Detect which cell encompasses the target text, then output its (X, Y) center coordinate. 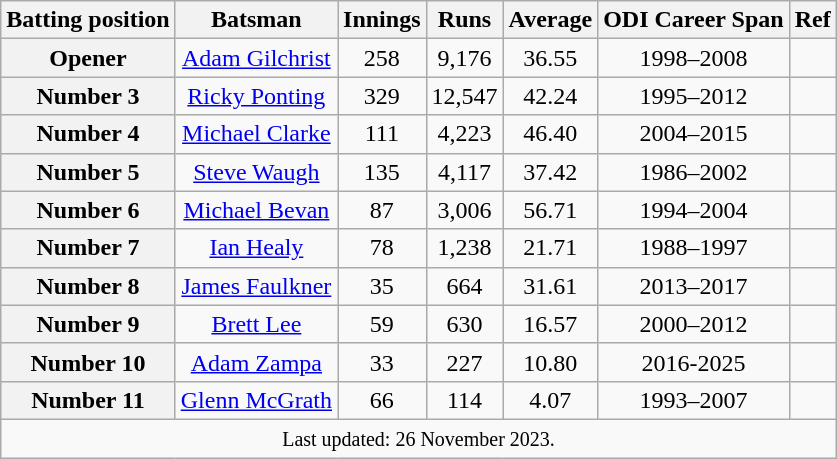
1994–2004 (694, 210)
664 (464, 286)
Average (550, 20)
2004–2015 (694, 134)
46.40 (550, 134)
Number 10 (88, 362)
227 (464, 362)
56.71 (550, 210)
258 (382, 58)
Number 8 (88, 286)
31.61 (550, 286)
Ian Healy (256, 248)
Number 3 (88, 96)
2000–2012 (694, 324)
1988–1997 (694, 248)
12,547 (464, 96)
1995–2012 (694, 96)
Adam Gilchrist (256, 58)
329 (382, 96)
9,176 (464, 58)
James Faulkner (256, 286)
Michael Bevan (256, 210)
1998–2008 (694, 58)
87 (382, 210)
Innings (382, 20)
114 (464, 400)
Adam Zampa (256, 362)
21.71 (550, 248)
Number 11 (88, 400)
Runs (464, 20)
Number 5 (88, 172)
Number 4 (88, 134)
Glenn McGrath (256, 400)
37.42 (550, 172)
135 (382, 172)
1986–2002 (694, 172)
Brett Lee (256, 324)
Ref (812, 20)
10.80 (550, 362)
Batsman (256, 20)
35 (382, 286)
Ricky Ponting (256, 96)
111 (382, 134)
Steve Waugh (256, 172)
ODI Career Span (694, 20)
4.07 (550, 400)
Michael Clarke (256, 134)
Opener (88, 58)
1,238 (464, 248)
4,117 (464, 172)
3,006 (464, 210)
Number 7 (88, 248)
Number 9 (88, 324)
33 (382, 362)
Batting position (88, 20)
2016-2025 (694, 362)
42.24 (550, 96)
59 (382, 324)
66 (382, 400)
Last updated: 26 November 2023. (418, 438)
1993–2007 (694, 400)
2013–2017 (694, 286)
4,223 (464, 134)
Number 6 (88, 210)
16.57 (550, 324)
630 (464, 324)
36.55 (550, 58)
78 (382, 248)
